Provide the [X, Y] coordinate of the cell's center where the given text is located.  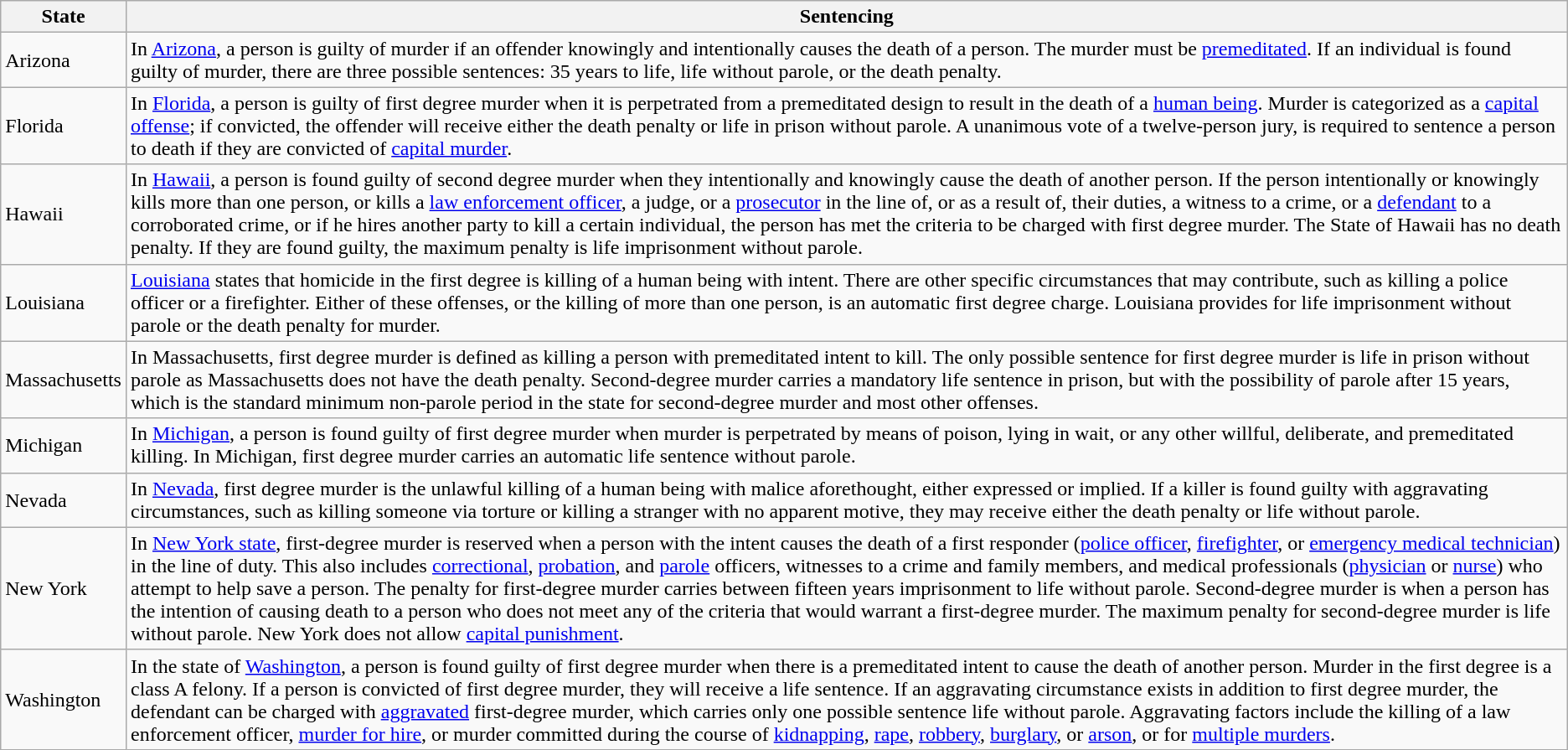
Hawaii [64, 215]
Massachusetts [64, 380]
Florida [64, 126]
Nevada [64, 499]
Arizona [64, 60]
Washington [64, 699]
Sentencing [846, 17]
Louisiana [64, 303]
Michigan [64, 446]
New York [64, 588]
State [64, 17]
